Find where the given text appears and provide that cell's center as (x, y) coordinate. 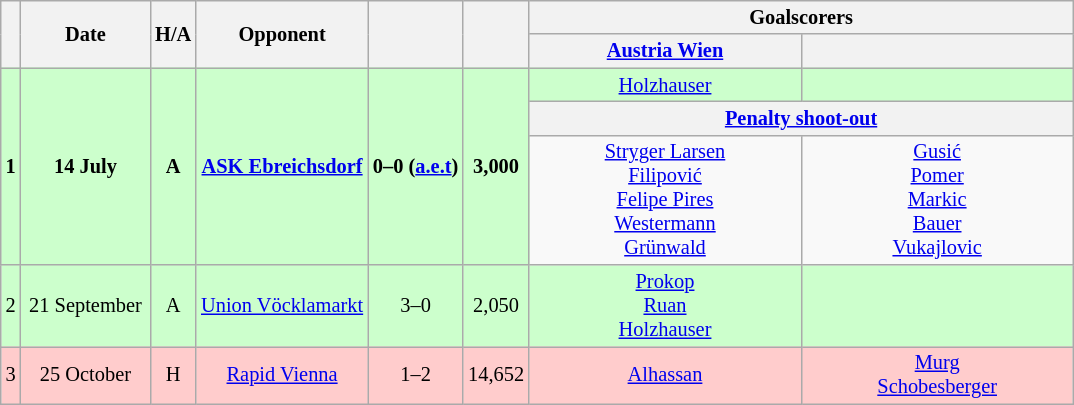
21 September (86, 306)
3 (11, 375)
H/A (173, 34)
0–0 (a.e.t) (416, 166)
Date (86, 34)
2 (11, 306)
1–2 (416, 375)
Opponent (282, 34)
Austria Wien (665, 51)
14,652 (496, 375)
Prokop Ruan Holzhauser (665, 306)
2,050 (496, 306)
Rapid Vienna (282, 375)
14 July (86, 166)
ASK Ebreichsdorf (282, 166)
3–0 (416, 306)
3,000 (496, 166)
H (173, 375)
Penalty shoot-out (801, 118)
Alhassan (665, 375)
Goalscorers (801, 17)
25 October (86, 375)
1 (11, 166)
Stryger Larsen Filipović Felipe Pires Westermann Grünwald (665, 200)
Gusić Pomer Markic Bauer Vukajlovic (937, 200)
Murg Schobesberger (937, 375)
Holzhauser (665, 85)
Union Vöcklamarkt (282, 306)
